Extract the [x, y] coordinate from the center of the cell holding the provided text.  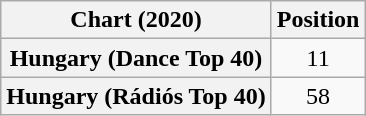
Chart (2020) [136, 20]
Position [318, 20]
58 [318, 96]
Hungary (Dance Top 40) [136, 58]
11 [318, 58]
Hungary (Rádiós Top 40) [136, 96]
